Pinpoint the cell where the given text exists, returning its [X, Y] midpoint coordinate. 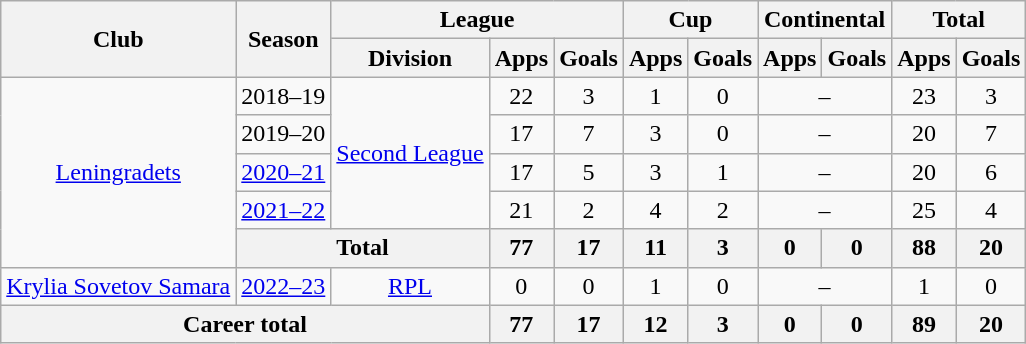
RPL [410, 286]
2019–20 [284, 134]
2021–22 [284, 210]
21 [521, 210]
Club [118, 39]
Continental [825, 20]
88 [924, 248]
11 [655, 248]
Division [410, 58]
Krylia Sovetov Samara [118, 286]
6 [991, 172]
League [478, 20]
5 [589, 172]
Cup [690, 20]
25 [924, 210]
Second League [410, 153]
2018–19 [284, 96]
12 [655, 324]
22 [521, 96]
2020–21 [284, 172]
Season [284, 39]
Leningradets [118, 172]
Career total [245, 324]
89 [924, 324]
23 [924, 96]
2022–23 [284, 286]
